Determine the [X, Y] coordinate at the center of the cell enclosing the given text.  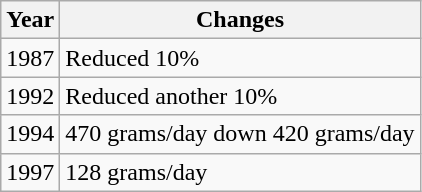
Changes [240, 20]
Reduced another 10% [240, 96]
128 grams/day [240, 172]
1987 [30, 58]
Year [30, 20]
1994 [30, 134]
470 grams/day down 420 grams/day [240, 134]
Reduced 10% [240, 58]
1997 [30, 172]
1992 [30, 96]
